For the text-containing cell, return its midpoint in [X, Y] coordinate format. 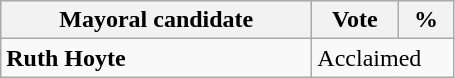
Ruth Hoyte [156, 58]
Acclaimed [383, 58]
Vote [355, 20]
% [426, 20]
Mayoral candidate [156, 20]
